For the text-containing cell, return its midpoint in [x, y] coordinate format. 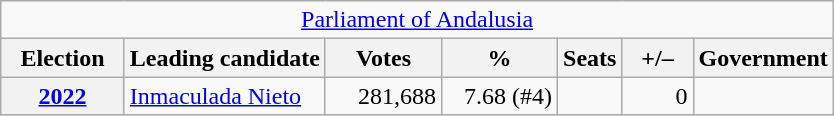
7.68 (#4) [499, 96]
0 [658, 96]
2022 [63, 96]
Votes [383, 58]
Seats [590, 58]
Inmaculada Nieto [224, 96]
+/– [658, 58]
Election [63, 58]
Leading candidate [224, 58]
Parliament of Andalusia [418, 20]
281,688 [383, 96]
% [499, 58]
Government [763, 58]
